Detect which cell encompasses the target text, then output its (X, Y) center coordinate. 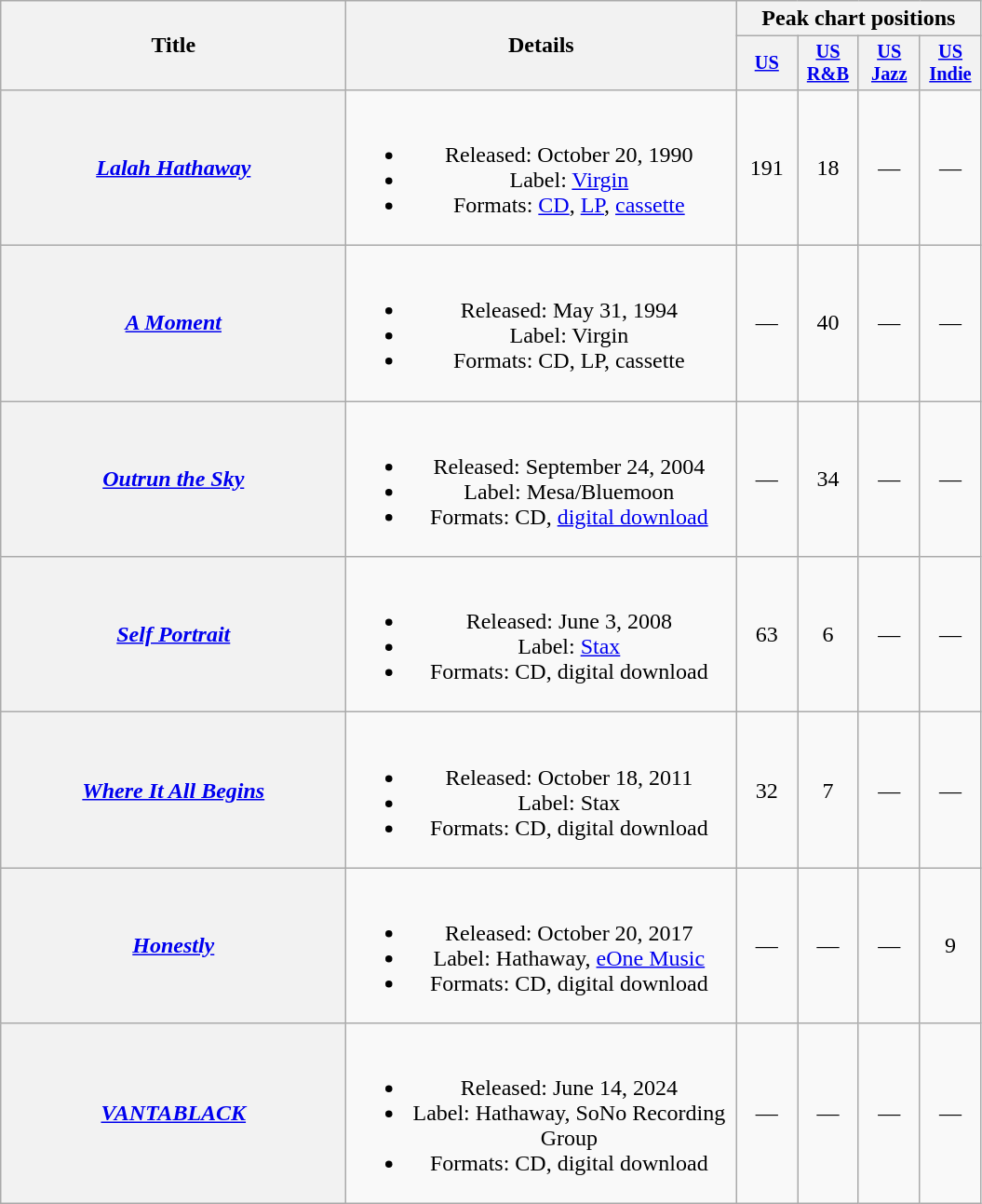
USR&B (828, 63)
32 (767, 790)
Released: June 14, 2024Label: Hathaway, SoNo Recording GroupFormats: CD, digital download (542, 1114)
A Moment (173, 324)
Released: September 24, 2004Label: Mesa/BluemoonFormats: CD, digital download (542, 479)
63 (767, 635)
VANTABLACK (173, 1114)
Where It All Begins (173, 790)
Released: October 20, 2017Label: Hathaway, eOne MusicFormats: CD, digital download (542, 946)
34 (828, 479)
Released: October 18, 2011Label: StaxFormats: CD, digital download (542, 790)
Title (173, 46)
USJazz (889, 63)
Details (542, 46)
7 (828, 790)
Released: May 31, 1994Label: VirginFormats: CD, LP, cassette (542, 324)
Released: October 20, 1990Label: VirginFormats: CD, LP, cassette (542, 168)
6 (828, 635)
Released: June 3, 2008Label: StaxFormats: CD, digital download (542, 635)
18 (828, 168)
Lalah Hathaway (173, 168)
Honestly (173, 946)
Peak chart positions (858, 19)
Outrun the Sky (173, 479)
9 (950, 946)
191 (767, 168)
Self Portrait (173, 635)
40 (828, 324)
US (767, 63)
USIndie (950, 63)
